Capture the cell that displays the provided text and extract its (x, y) central coordinate. 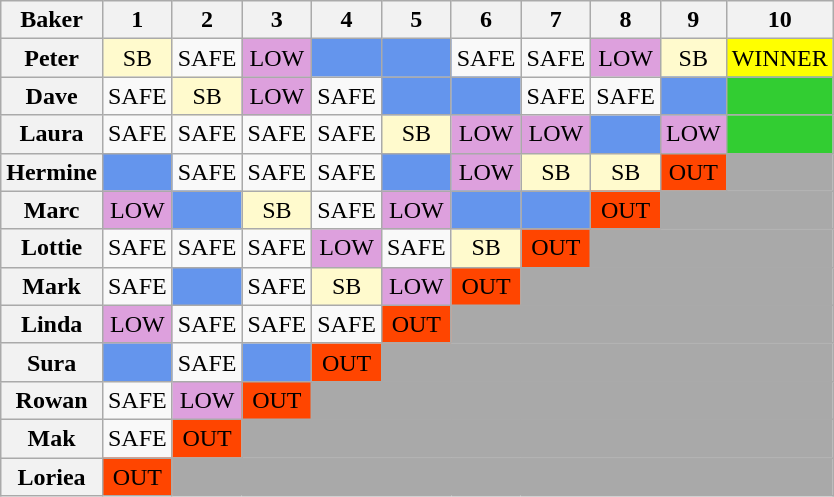
Peter (52, 58)
2 (207, 20)
Linda (52, 324)
4 (347, 20)
6 (486, 20)
Loriea (52, 477)
Mark (52, 286)
Sura (52, 362)
Marc (52, 210)
7 (556, 20)
Dave (52, 96)
1 (137, 20)
9 (693, 20)
Baker (52, 20)
3 (277, 20)
5 (416, 20)
10 (780, 20)
8 (626, 20)
Lottie (52, 248)
WINNER (780, 58)
Rowan (52, 400)
Laura (52, 134)
Hermine (52, 172)
Mak (52, 438)
